Pinpoint the cell where the given text exists, returning its [X, Y] midpoint coordinate. 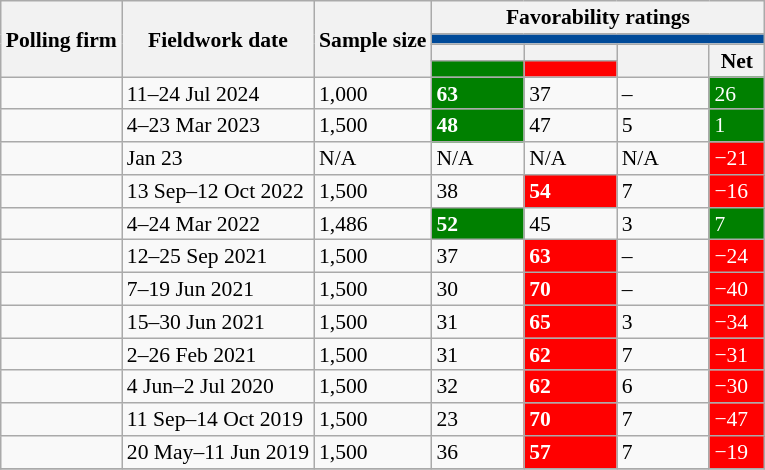
57 [570, 452]
52 [478, 224]
48 [478, 126]
5 [664, 126]
2–26 Feb 2021 [218, 354]
Favorability ratings [598, 18]
−24 [736, 256]
38 [478, 192]
−47 [736, 420]
6 [664, 386]
1 [736, 126]
4–23 Mar 2023 [218, 126]
7–19 Jun 2021 [218, 288]
11 Sep–14 Oct 2019 [218, 420]
13 Sep–12 Oct 2022 [218, 192]
Sample size [372, 38]
−21 [736, 158]
−40 [736, 288]
−16 [736, 192]
Polling firm [62, 38]
1,486 [372, 224]
20 May–11 Jun 2019 [218, 452]
15–30 Jun 2021 [218, 322]
−30 [736, 386]
26 [736, 94]
Fieldwork date [218, 38]
47 [570, 126]
36 [478, 452]
54 [570, 192]
4–24 Mar 2022 [218, 224]
−34 [736, 322]
11–24 Jul 2024 [218, 94]
Net [736, 60]
30 [478, 288]
1,000 [372, 94]
32 [478, 386]
−19 [736, 452]
23 [478, 420]
Jan 23 [218, 158]
45 [570, 224]
4 Jun–2 Jul 2020 [218, 386]
65 [570, 322]
−31 [736, 354]
12–25 Sep 2021 [218, 256]
